Detect which cell encompasses the target text, then output its (x, y) center coordinate. 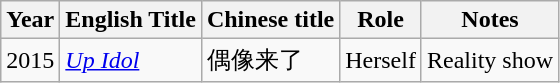
Reality show (490, 60)
Herself (381, 60)
偶像来了 (270, 60)
Role (381, 20)
Chinese title (270, 20)
Year (30, 20)
English Title (131, 20)
2015 (30, 60)
Notes (490, 20)
Up Idol (131, 60)
